Detect which cell encompasses the target text, then output its [x, y] center coordinate. 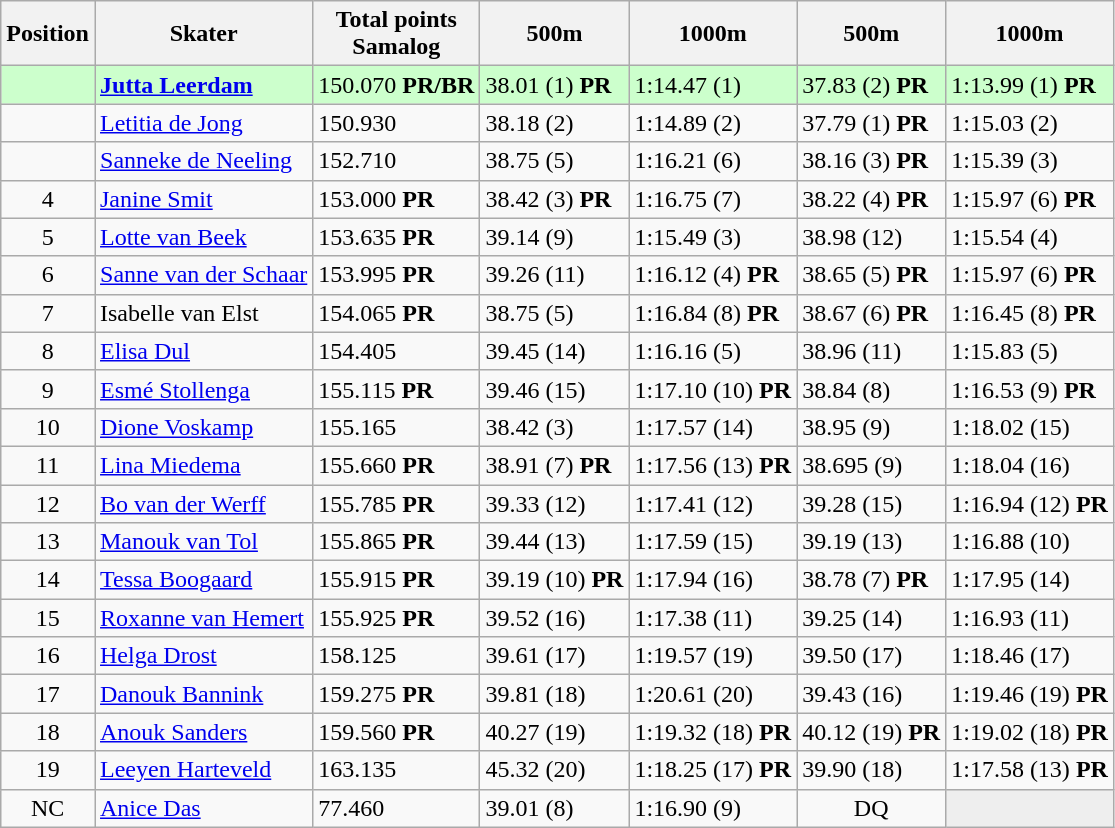
159.560 PR [396, 732]
Sanne van der Schaar [203, 275]
1:16.75 (7) [713, 199]
1:16.88 (10) [1030, 542]
1:15.54 (4) [1030, 237]
1:18.25 (17) PR [713, 770]
37.83 (2) PR [872, 85]
Jutta Leerdam [203, 85]
Skater [203, 34]
38.42 (3) PR [554, 199]
154.405 [396, 351]
38.65 (5) PR [872, 275]
38.18 (2) [554, 123]
Lotte van Beek [203, 237]
39.28 (15) [872, 503]
155.115 PR [396, 389]
153.995 PR [396, 275]
38.695 (9) [872, 465]
1:20.61 (20) [713, 694]
Bo van der Werff [203, 503]
45.32 (20) [554, 770]
13 [48, 542]
39.90 (18) [872, 770]
Helga Drost [203, 656]
39.33 (12) [554, 503]
155.660 PR [396, 465]
38.96 (11) [872, 351]
18 [48, 732]
Manouk van Tol [203, 542]
39.25 (14) [872, 618]
1:15.39 (3) [1030, 161]
38.16 (3) PR [872, 161]
39.52 (16) [554, 618]
39.01 (8) [554, 808]
39.50 (17) [872, 656]
155.865 PR [396, 542]
38.67 (6) PR [872, 313]
37.79 (1) PR [872, 123]
1:17.59 (15) [713, 542]
1:16.16 (5) [713, 351]
155.165 [396, 427]
Dione Voskamp [203, 427]
1:14.47 (1) [713, 85]
Danouk Bannink [203, 694]
Roxanne van Hemert [203, 618]
17 [48, 694]
1:17.57 (14) [713, 427]
Esmé Stollenga [203, 389]
39.19 (10) PR [554, 580]
39.81 (18) [554, 694]
1:18.46 (17) [1030, 656]
159.275 PR [396, 694]
1:16.53 (9) PR [1030, 389]
8 [48, 351]
1:17.38 (11) [713, 618]
Isabelle van Elst [203, 313]
NC [48, 808]
155.785 PR [396, 503]
39.43 (16) [872, 694]
1:16.21 (6) [713, 161]
11 [48, 465]
Leeyen Harteveld [203, 770]
1:19.02 (18) PR [1030, 732]
10 [48, 427]
14 [48, 580]
1:17.94 (16) [713, 580]
1:14.89 (2) [713, 123]
154.065 PR [396, 313]
163.135 [396, 770]
Anouk Sanders [203, 732]
1:16.45 (8) PR [1030, 313]
19 [48, 770]
39.44 (13) [554, 542]
152.710 [396, 161]
Elisa Dul [203, 351]
15 [48, 618]
1:19.32 (18) PR [713, 732]
155.915 PR [396, 580]
1:16.12 (4) PR [713, 275]
1:19.46 (19) PR [1030, 694]
150.070 PR/BR [396, 85]
1:17.10 (10) PR [713, 389]
Tessa Boogaard [203, 580]
1:16.93 (11) [1030, 618]
39.46 (15) [554, 389]
153.635 PR [396, 237]
1:17.95 (14) [1030, 580]
38.42 (3) [554, 427]
1:19.57 (19) [713, 656]
DQ [872, 808]
Anice Das [203, 808]
1:15.03 (2) [1030, 123]
38.01 (1) PR [554, 85]
39.19 (13) [872, 542]
1:17.58 (13) PR [1030, 770]
1:16.90 (9) [713, 808]
40.27 (19) [554, 732]
77.460 [396, 808]
39.61 (17) [554, 656]
Sanneke de Neeling [203, 161]
5 [48, 237]
Letitia de Jong [203, 123]
38.91 (7) PR [554, 465]
1:16.94 (12) PR [1030, 503]
1:17.41 (12) [713, 503]
1:15.83 (5) [1030, 351]
16 [48, 656]
38.84 (8) [872, 389]
40.12 (19) PR [872, 732]
39.45 (14) [554, 351]
1:16.84 (8) PR [713, 313]
Lina Miedema [203, 465]
39.26 (11) [554, 275]
9 [48, 389]
Total points Samalog [396, 34]
1:13.99 (1) PR [1030, 85]
1:15.49 (3) [713, 237]
7 [48, 313]
Janine Smit [203, 199]
1:17.56 (13) PR [713, 465]
Position [48, 34]
155.925 PR [396, 618]
1:18.04 (16) [1030, 465]
158.125 [396, 656]
1:18.02 (15) [1030, 427]
38.98 (12) [872, 237]
153.000 PR [396, 199]
38.95 (9) [872, 427]
38.22 (4) PR [872, 199]
150.930 [396, 123]
4 [48, 199]
6 [48, 275]
38.78 (7) PR [872, 580]
12 [48, 503]
39.14 (9) [554, 237]
